From the cell containing the given text, extract its center point as (X, Y) coordinate. 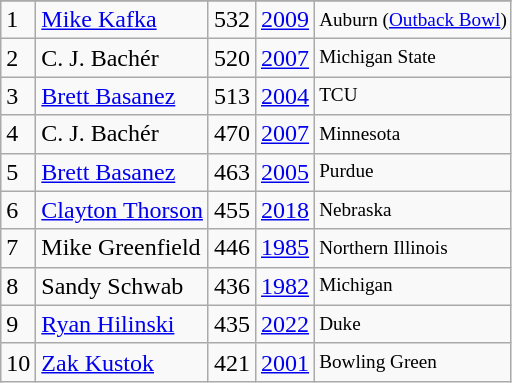
Duke (414, 324)
Sandy Schwab (122, 286)
513 (232, 96)
435 (232, 324)
Auburn (Outback Bowl) (414, 20)
2009 (284, 20)
Zak Kustok (122, 362)
10 (18, 362)
Minnesota (414, 134)
1985 (284, 248)
5 (18, 172)
520 (232, 58)
Mike Greenfield (122, 248)
4 (18, 134)
470 (232, 134)
9 (18, 324)
1982 (284, 286)
Purdue (414, 172)
Clayton Thorson (122, 210)
532 (232, 20)
3 (18, 96)
446 (232, 248)
Bowling Green (414, 362)
TCU (414, 96)
Northern Illinois (414, 248)
Michigan (414, 286)
6 (18, 210)
455 (232, 210)
2022 (284, 324)
Ryan Hilinski (122, 324)
1 (18, 20)
Nebraska (414, 210)
421 (232, 362)
7 (18, 248)
8 (18, 286)
2 (18, 58)
Michigan State (414, 58)
2018 (284, 210)
436 (232, 286)
2004 (284, 96)
2001 (284, 362)
Mike Kafka (122, 20)
2005 (284, 172)
463 (232, 172)
